Pinpoint the cell where the given text exists, returning its [X, Y] midpoint coordinate. 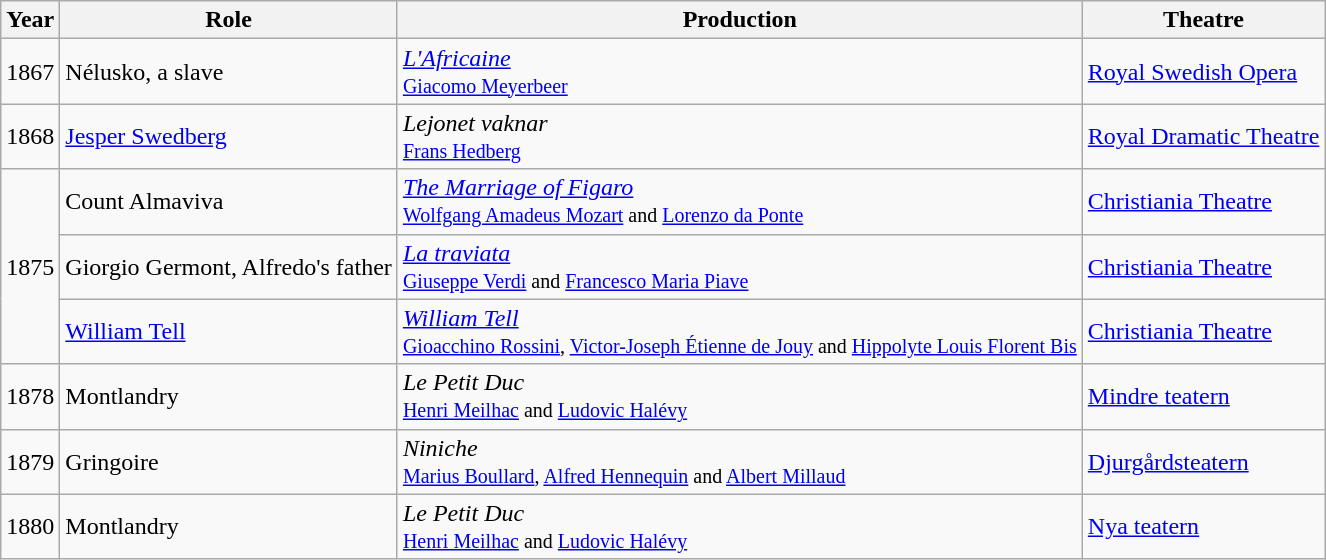
Jesper Swedberg [229, 136]
Theatre [1204, 20]
Giorgio Germont, Alfredo's father [229, 266]
William Tell [229, 332]
Lejonet vaknar Frans Hedberg [740, 136]
Royal Swedish Opera [1204, 72]
Production [740, 20]
Royal Dramatic Theatre [1204, 136]
Nya teatern [1204, 526]
L'Africaine Giacomo Meyerbeer [740, 72]
Role [229, 20]
1879 [30, 462]
Count Almaviva [229, 202]
1868 [30, 136]
Nélusko, a slave [229, 72]
Niniche Marius Boullard, Alfred Hennequin and Albert Millaud [740, 462]
1880 [30, 526]
Gringoire [229, 462]
William Tell Gioacchino Rossini, Victor-Joseph Étienne de Jouy and Hippolyte Louis Florent Bis [740, 332]
La traviata Giuseppe Verdi and Francesco Maria Piave [740, 266]
Mindre teatern [1204, 396]
1875 [30, 266]
Year [30, 20]
Djurgårdsteatern [1204, 462]
1867 [30, 72]
The Marriage of Figaro Wolfgang Amadeus Mozart and Lorenzo da Ponte [740, 202]
1878 [30, 396]
